Return the (x, y) coordinate for the center point of the cell that contains the specified text.  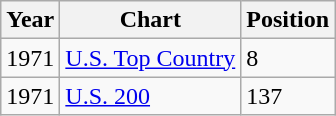
U.S. Top Country (150, 58)
Year (30, 20)
Position (288, 20)
137 (288, 96)
8 (288, 58)
Chart (150, 20)
U.S. 200 (150, 96)
